Identify which cell holds the provided text, then report its (X, Y) central coordinate. 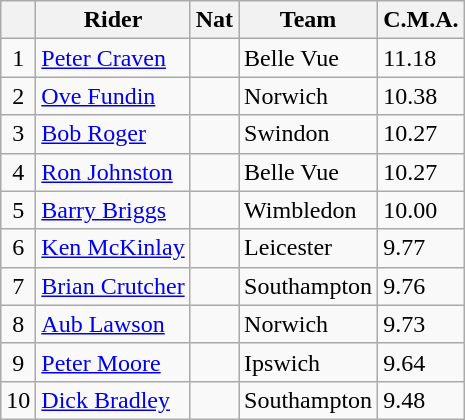
10 (18, 400)
9.77 (421, 248)
Dick Bradley (113, 400)
Ron Johnston (113, 172)
1 (18, 58)
Barry Briggs (113, 210)
10.00 (421, 210)
9.73 (421, 324)
Ken McKinlay (113, 248)
8 (18, 324)
Bob Roger (113, 134)
3 (18, 134)
Ipswich (308, 362)
9.64 (421, 362)
10.38 (421, 96)
C.M.A. (421, 20)
Ove Fundin (113, 96)
7 (18, 286)
Brian Crutcher (113, 286)
Nat (214, 20)
Peter Moore (113, 362)
Peter Craven (113, 58)
Leicester (308, 248)
9.76 (421, 286)
Rider (113, 20)
9.48 (421, 400)
9 (18, 362)
2 (18, 96)
Swindon (308, 134)
11.18 (421, 58)
4 (18, 172)
6 (18, 248)
Aub Lawson (113, 324)
5 (18, 210)
Wimbledon (308, 210)
Team (308, 20)
